Return the (x, y) coordinate for the center point of the cell that contains the specified text.  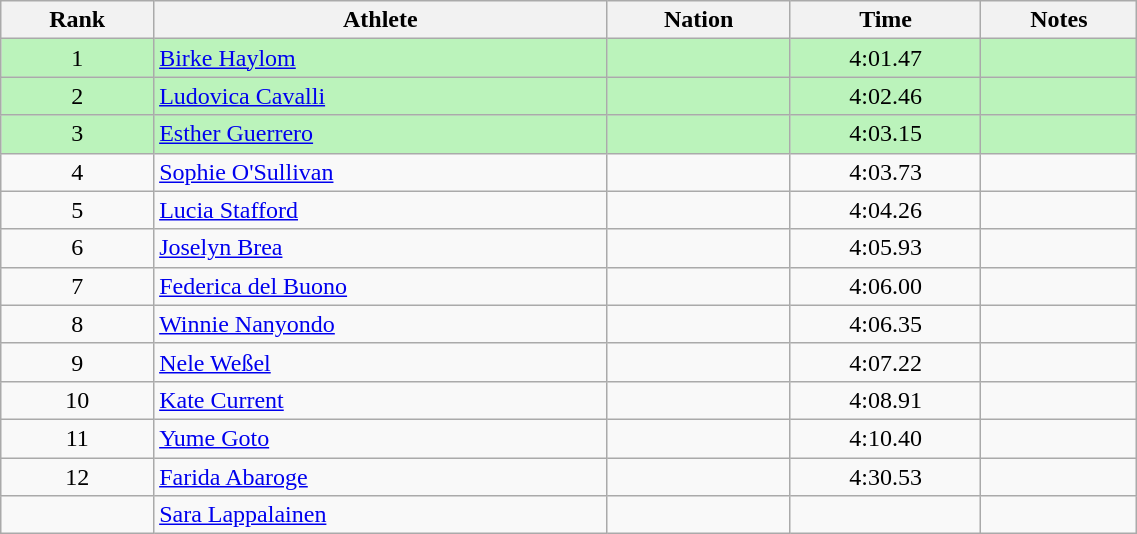
Sophie O'Sullivan (380, 172)
Birke Haylom (380, 58)
Sara Lappalainen (380, 515)
Farida Abaroge (380, 477)
Notes (1059, 20)
4:02.46 (886, 96)
4:06.35 (886, 324)
2 (78, 96)
Nation (698, 20)
4:07.22 (886, 362)
Yume Goto (380, 438)
Kate Current (380, 400)
7 (78, 286)
4:04.26 (886, 210)
12 (78, 477)
Lucia Stafford (380, 210)
Time (886, 20)
Nele Weßel (380, 362)
4:10.40 (886, 438)
11 (78, 438)
6 (78, 248)
Esther Guerrero (380, 134)
8 (78, 324)
4:30.53 (886, 477)
Joselyn Brea (380, 248)
Federica del Buono (380, 286)
1 (78, 58)
5 (78, 210)
Athlete (380, 20)
3 (78, 134)
4:03.73 (886, 172)
4:06.00 (886, 286)
4:05.93 (886, 248)
10 (78, 400)
Ludovica Cavalli (380, 96)
4:03.15 (886, 134)
9 (78, 362)
4:08.91 (886, 400)
4 (78, 172)
Rank (78, 20)
4:01.47 (886, 58)
Winnie Nanyondo (380, 324)
